Scan for the cell matching the given text and deliver its (x, y) coordinate at center. 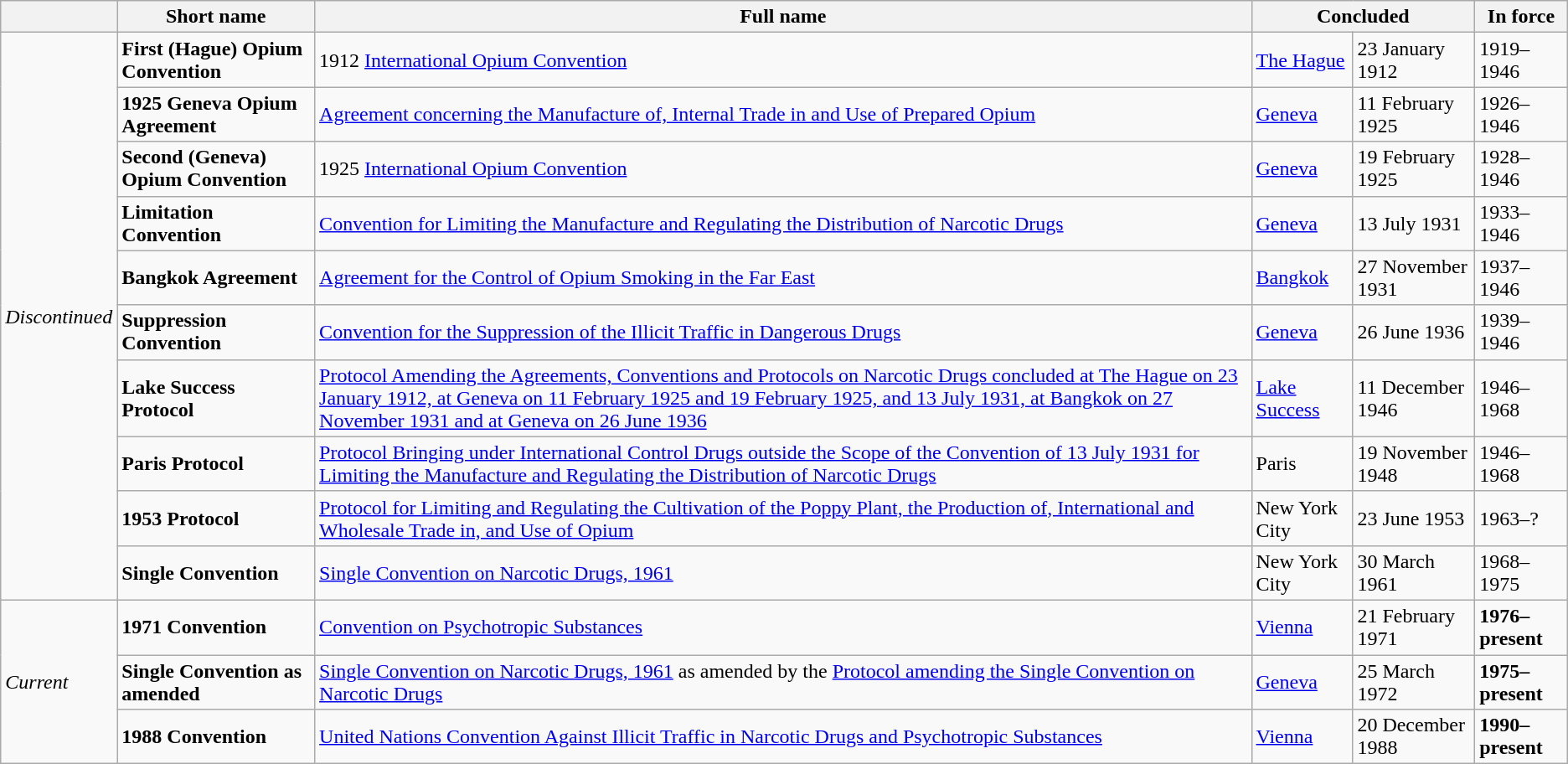
19 February 1925 (1414, 169)
Second (Geneva) Opium Convention (216, 169)
19 November 1948 (1414, 464)
1968–1975 (1521, 573)
Protocol for Limiting and Regulating the Cultivation of the Poppy Plant, the Production of, International and Wholesale Trade in, and Use of Opium (783, 518)
21 February 1971 (1414, 627)
1925 International Opium Convention (783, 169)
Convention on Psychotropic Substances (783, 627)
1988 Convention (216, 737)
Convention for Limiting the Manufacture and Regulating the Distribution of Narcotic Drugs (783, 223)
11 February 1925 (1414, 114)
1990–present (1521, 737)
1937–1946 (1521, 278)
25 March 1972 (1414, 682)
The Hague (1302, 60)
13 July 1931 (1414, 223)
1975–present (1521, 682)
Suppression Convention (216, 332)
1963–? (1521, 518)
Discontinued (59, 317)
Single Convention on Narcotic Drugs, 1961 (783, 573)
1919–1946 (1521, 60)
1928–1946 (1521, 169)
Short name (216, 17)
1971 Convention (216, 627)
1925 Geneva Opium Agreement (216, 114)
27 November 1931 (1414, 278)
Single Convention as amended (216, 682)
Bangkok (1302, 278)
1926–1946 (1521, 114)
1912 International Opium Convention (783, 60)
Paris (1302, 464)
Limitation Convention (216, 223)
11 December 1946 (1414, 398)
1976–present (1521, 627)
1939–1946 (1521, 332)
Concluded (1364, 17)
Single Convention on Narcotic Drugs, 1961 as amended by the Protocol amending the Single Convention on Narcotic Drugs (783, 682)
1953 Protocol (216, 518)
Lake Success (1302, 398)
In force (1521, 17)
Agreement for the Control of Opium Smoking in the Far East (783, 278)
United Nations Convention Against Illicit Traffic in Narcotic Drugs and Psychotropic Substances (783, 737)
Agreement concerning the Manufacture of, Internal Trade in and Use of Prepared Opium (783, 114)
23 June 1953 (1414, 518)
Single Convention (216, 573)
Bangkok Agreement (216, 278)
1933–1946 (1521, 223)
First (Hague) Opium Convention (216, 60)
Convention for the Suppression of the Illicit Traffic in Dangerous Drugs (783, 332)
Current (59, 682)
30 March 1961 (1414, 573)
26 June 1936 (1414, 332)
20 December 1988 (1414, 737)
23 January 1912 (1414, 60)
Lake Success Protocol (216, 398)
Paris Protocol (216, 464)
Full name (783, 17)
